Return the [X, Y] coordinate for the center point of the cell that contains the specified text.  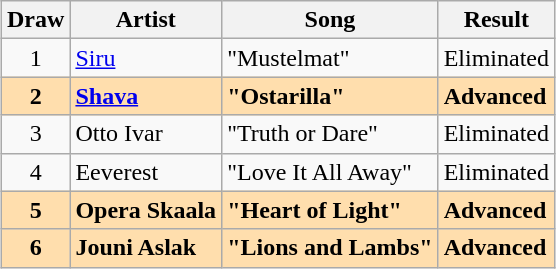
"Mustelmat" [330, 58]
Song [330, 20]
Jouni Aslak [146, 248]
Artist [146, 20]
Otto Ivar [146, 134]
4 [36, 172]
"Love It All Away" [330, 172]
Siru [146, 58]
5 [36, 210]
6 [36, 248]
2 [36, 96]
"Ostarilla" [330, 96]
Eeverest [146, 172]
"Lions and Lambs" [330, 248]
3 [36, 134]
Draw [36, 20]
"Heart of Light" [330, 210]
1 [36, 58]
Shava [146, 96]
Opera Skaala [146, 210]
"Truth or Dare" [330, 134]
Result [496, 20]
